Search for the cell housing the specified text and yield its (x, y) center coordinate. 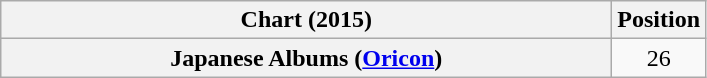
Chart (2015) (306, 20)
Position (659, 20)
26 (659, 58)
Japanese Albums (Oricon) (306, 58)
